Locate the cell with the specified text and output its (x, y) center coordinate. 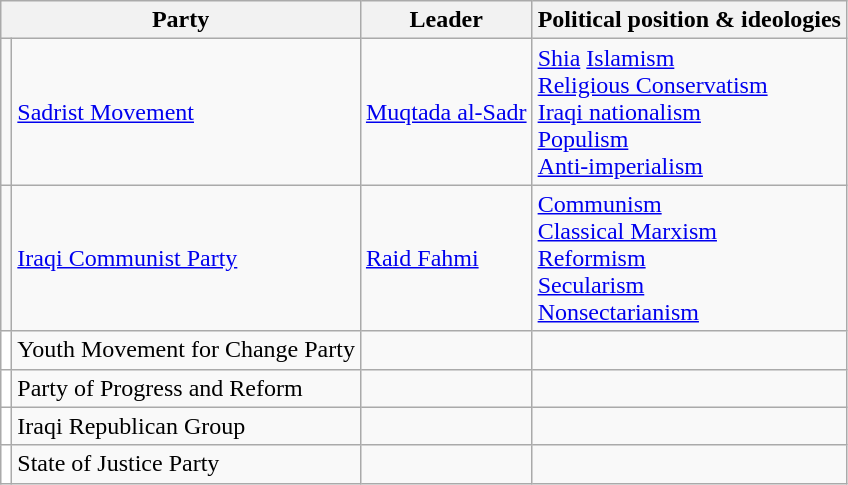
Iraqi Republican Group (186, 426)
Sadrist Movement (186, 112)
Party (181, 20)
Raid Fahmi (446, 258)
CommunismClassical MarxismReformismSecularismNonsectarianism (689, 258)
Iraqi Communist Party (186, 258)
Party of Progress and Reform (186, 388)
Political position & ideologies (689, 20)
Muqtada al-Sadr (446, 112)
Shia IslamismReligious ConservatismIraqi nationalismPopulismAnti-imperialism (689, 112)
Youth Movement for Change Party (186, 350)
Leader (446, 20)
State of Justice Party (186, 464)
